Scan for the cell matching the given text and deliver its (X, Y) coordinate at center. 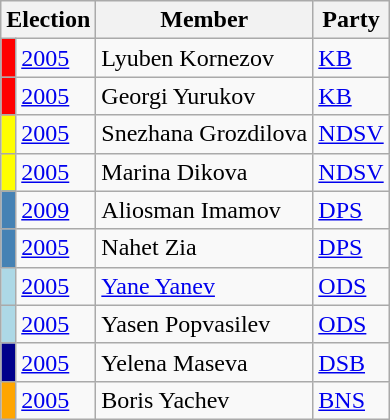
BNS (351, 400)
Lyuben Kornezov (204, 58)
Election (48, 20)
DSB (351, 362)
Member (204, 20)
Marina Dikova (204, 172)
Yasen Popvasilev (204, 324)
Georgi Yurukov (204, 96)
Aliosman Imamov (204, 210)
Nahet Zia (204, 248)
Boris Yachev (204, 400)
Yelena Maseva (204, 362)
Yane Yanev (204, 286)
Snezhana Grozdilova (204, 134)
Party (351, 20)
2009 (56, 210)
